Capture the cell that displays the provided text and extract its [x, y] central coordinate. 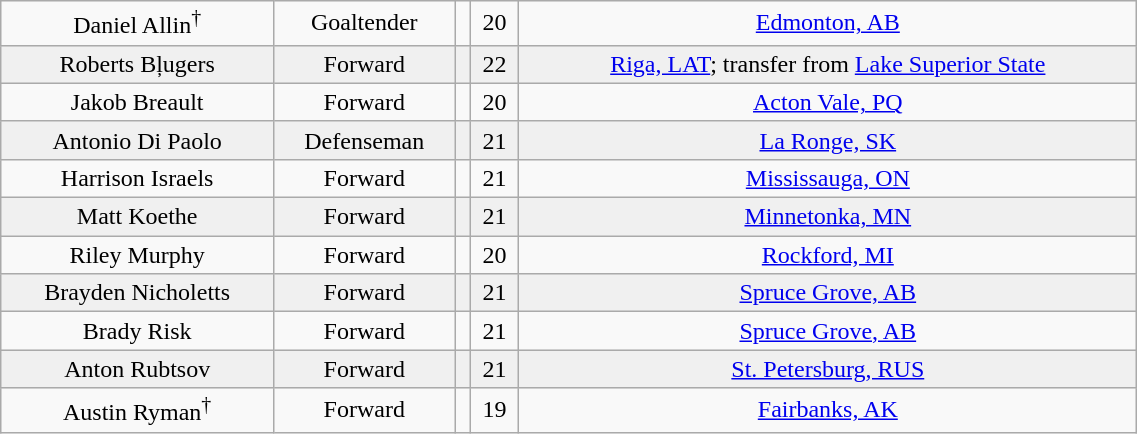
Minnetonka, MN [828, 217]
Matt Koethe [138, 217]
Jakob Breault [138, 102]
Brady Risk [138, 331]
La Ronge, SK [828, 140]
Riley Murphy [138, 255]
Daniel Allin† [138, 24]
Harrison Israels [138, 178]
Roberts Bļugers [138, 64]
Anton Rubtsov [138, 369]
Acton Vale, PQ [828, 102]
Defenseman [364, 140]
Fairbanks, AK [828, 410]
St. Petersburg, RUS [828, 369]
Edmonton, AB [828, 24]
Austin Ryman† [138, 410]
Brayden Nicholetts [138, 293]
Goaltender [364, 24]
Mississauga, ON [828, 178]
22 [494, 64]
Rockford, MI [828, 255]
Riga, LAT; transfer from Lake Superior State [828, 64]
Antonio Di Paolo [138, 140]
19 [494, 410]
